Return the (X, Y) coordinate for the center point of the cell that contains the specified text.  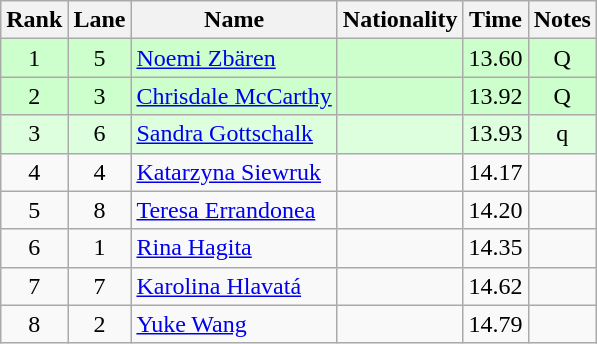
Lane (100, 20)
Karolina Hlavatá (234, 286)
Time (496, 20)
13.93 (496, 134)
Name (234, 20)
14.35 (496, 248)
Rank (34, 20)
14.20 (496, 210)
14.79 (496, 324)
14.17 (496, 172)
14.62 (496, 286)
Sandra Gottschalk (234, 134)
Nationality (400, 20)
q (562, 134)
13.92 (496, 96)
Notes (562, 20)
Katarzyna Siewruk (234, 172)
13.60 (496, 58)
Rina Hagita (234, 248)
Chrisdale McCarthy (234, 96)
Noemi Zbären (234, 58)
Yuke Wang (234, 324)
Teresa Errandonea (234, 210)
